Return (X, Y) of the center of cell containing provided text 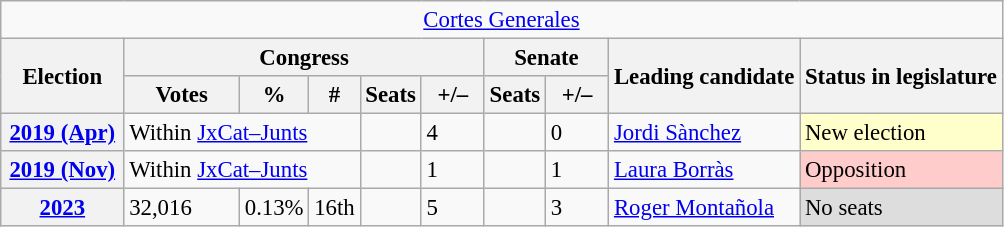
Laura Borràs (704, 170)
2019 (Nov) (62, 170)
Votes (182, 95)
% (274, 95)
0 (578, 133)
0.13% (274, 208)
2023 (62, 208)
Opposition (902, 170)
16th (334, 208)
Cortes Generales (502, 20)
Leading candidate (704, 76)
5 (452, 208)
# (334, 95)
Jordi Sànchez (704, 133)
3 (578, 208)
2019 (Apr) (62, 133)
Roger Montañola (704, 208)
Senate (546, 58)
32,016 (182, 208)
Congress (304, 58)
Election (62, 76)
No seats (902, 208)
4 (452, 133)
New election (902, 133)
Status in legislature (902, 76)
